Capture the cell that displays the provided text and extract its [x, y] central coordinate. 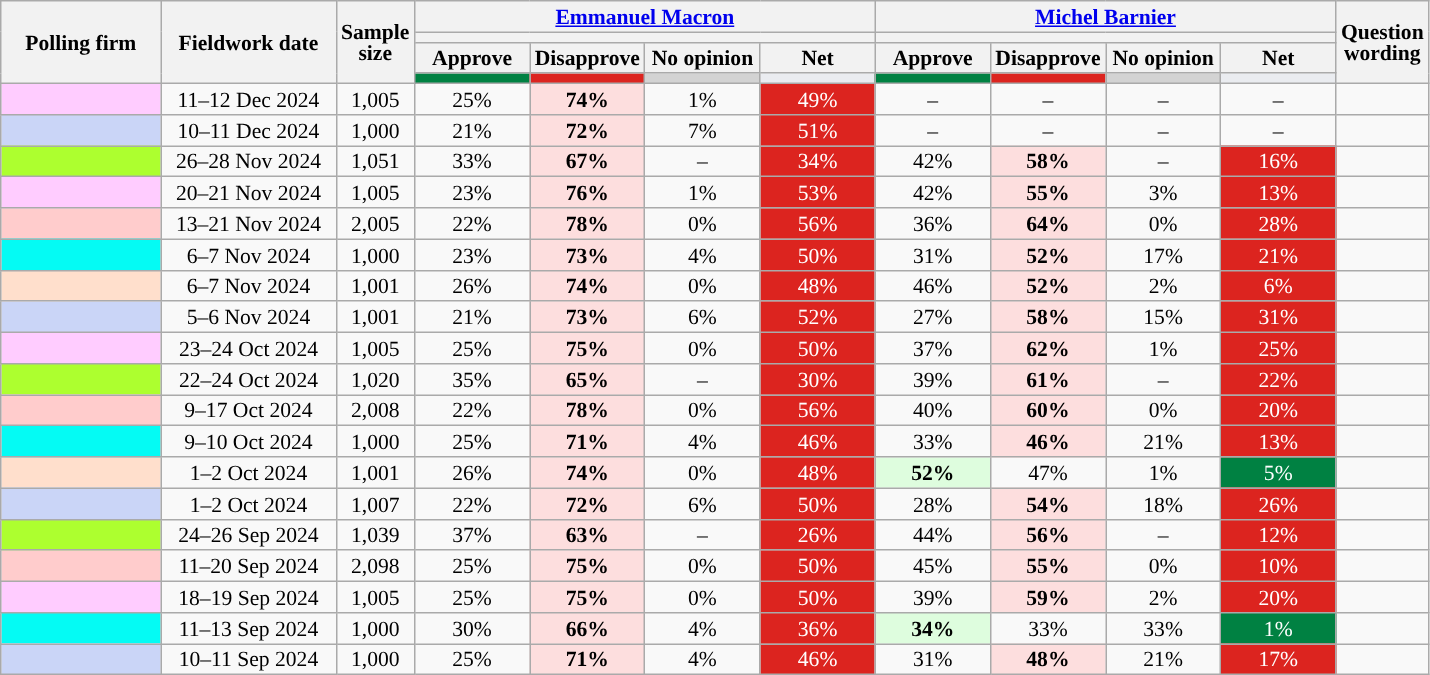
Fieldwork date [248, 42]
76% [588, 192]
67% [588, 162]
47% [1048, 472]
10–11 Sep 2024 [248, 660]
1,007 [375, 504]
51% [818, 130]
63% [588, 534]
62% [1048, 348]
26–28 Nov 2024 [248, 162]
11–13 Sep 2024 [248, 628]
Michel Barnier [1106, 16]
13–21 Nov 2024 [248, 224]
22–24 Oct 2024 [248, 380]
18–19 Sep 2024 [248, 598]
65% [588, 380]
12% [1278, 534]
24–26 Sep 2024 [248, 534]
64% [1048, 224]
20–21 Nov 2024 [248, 192]
2,005 [375, 224]
9–17 Oct 2024 [248, 410]
27% [932, 318]
15% [1164, 318]
Questionwording [1382, 42]
3% [1164, 192]
59% [1048, 598]
11–20 Sep 2024 [248, 566]
1,051 [375, 162]
1,039 [375, 534]
16% [1278, 162]
2,098 [375, 566]
11–12 Dec 2024 [248, 100]
Polling firm [81, 42]
49% [818, 100]
10% [1278, 566]
66% [588, 628]
7% [702, 130]
10–11 Dec 2024 [248, 130]
54% [1048, 504]
35% [472, 380]
9–10 Oct 2024 [248, 442]
45% [932, 566]
18% [1164, 504]
61% [1048, 380]
Samplesize [375, 42]
2,008 [375, 410]
60% [1048, 410]
Emmanuel Macron [644, 16]
23–24 Oct 2024 [248, 348]
44% [932, 534]
5–6 Nov 2024 [248, 318]
40% [932, 410]
53% [818, 192]
1,020 [375, 380]
5% [1278, 472]
